Capture the cell that displays the provided text and extract its [x, y] central coordinate. 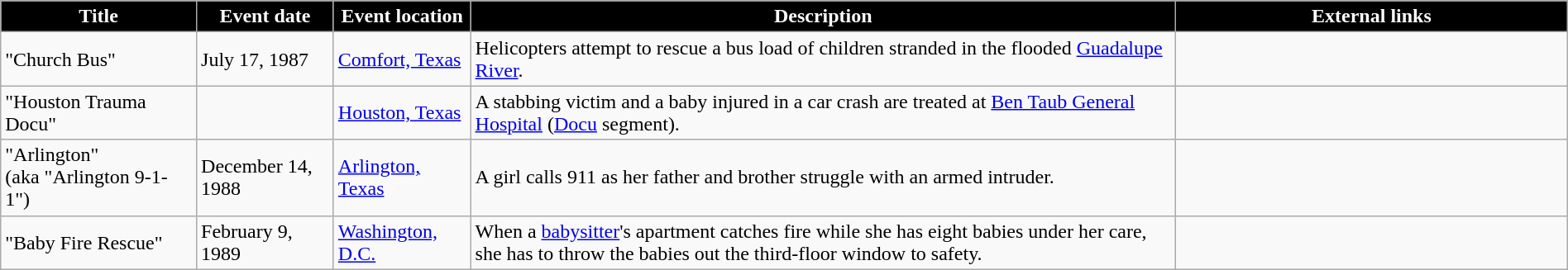
July 17, 1987 [265, 59]
Event location [402, 17]
February 9, 1989 [265, 243]
Event date [265, 17]
Title [99, 17]
December 14, 1988 [265, 178]
"Houston Trauma Docu" [99, 112]
"Church Bus" [99, 59]
Comfort, Texas [402, 59]
"Baby Fire Rescue" [99, 243]
A girl calls 911 as her father and brother struggle with an armed intruder. [824, 178]
"Arlington"(aka "Arlington 9-1-1") [99, 178]
A stabbing victim and a baby injured in a car crash are treated at Ben Taub General Hospital (Docu segment). [824, 112]
Washington, D.C. [402, 243]
Arlington, Texas [402, 178]
Houston, Texas [402, 112]
Helicopters attempt to rescue a bus load of children stranded in the flooded Guadalupe River. [824, 59]
Description [824, 17]
External links [1372, 17]
